Extract the [X, Y] coordinate from the center of the cell holding the provided text.  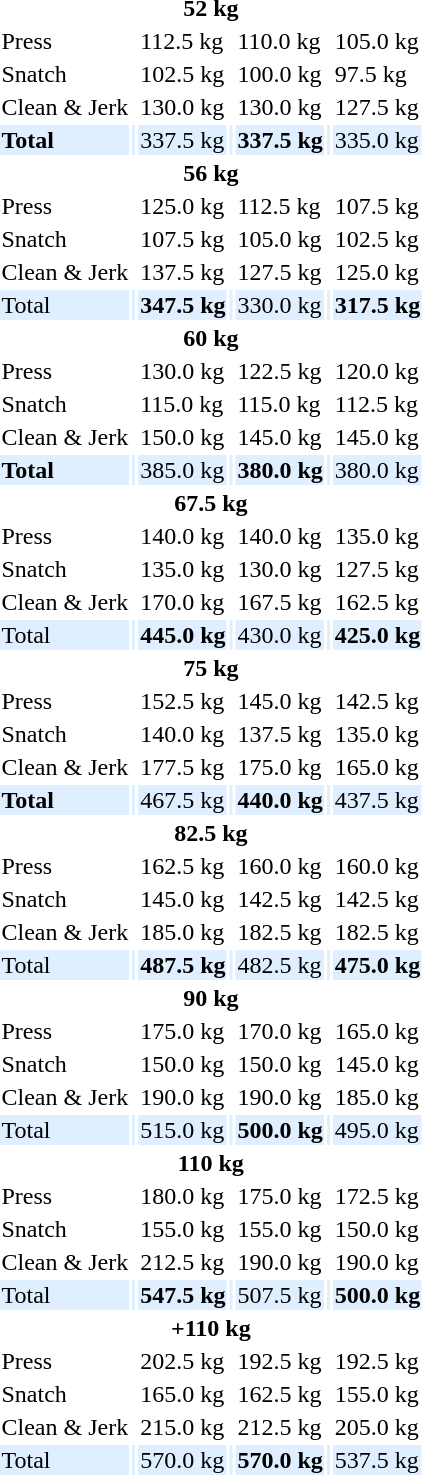
215.0 kg [183, 1427]
425.0 kg [377, 635]
172.5 kg [377, 1196]
56 kg [211, 173]
330.0 kg [280, 305]
440.0 kg [280, 800]
122.5 kg [280, 371]
152.5 kg [183, 701]
90 kg [211, 998]
75 kg [211, 668]
335.0 kg [377, 140]
507.5 kg [280, 1295]
177.5 kg [183, 767]
60 kg [211, 338]
100.0 kg [280, 74]
317.5 kg [377, 305]
487.5 kg [183, 965]
110 kg [211, 1163]
467.5 kg [183, 800]
+110 kg [211, 1328]
475.0 kg [377, 965]
515.0 kg [183, 1130]
167.5 kg [280, 602]
120.0 kg [377, 371]
202.5 kg [183, 1361]
445.0 kg [183, 635]
347.5 kg [183, 305]
110.0 kg [280, 41]
97.5 kg [377, 74]
495.0 kg [377, 1130]
82.5 kg [211, 833]
430.0 kg [280, 635]
180.0 kg [183, 1196]
537.5 kg [377, 1460]
547.5 kg [183, 1295]
385.0 kg [183, 470]
205.0 kg [377, 1427]
482.5 kg [280, 965]
67.5 kg [211, 503]
437.5 kg [377, 800]
